From the cell containing the given text, extract its center point as [x, y] coordinate. 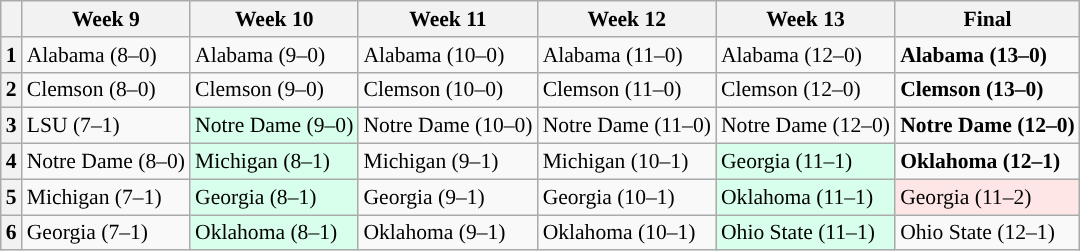
Clemson (13–0) [988, 90]
Final [988, 19]
Georgia (7–1) [106, 233]
6 [12, 233]
4 [12, 162]
Notre Dame (10–0) [448, 126]
Week 10 [274, 19]
3 [12, 126]
Oklahoma (8–1) [274, 233]
Ohio State (12–1) [988, 233]
Week 12 [627, 19]
Oklahoma (11–1) [806, 197]
Alabama (10–0) [448, 55]
Oklahoma (10–1) [627, 233]
Notre Dame (11–0) [627, 126]
Georgia (11–2) [988, 197]
Week 9 [106, 19]
Oklahoma (12–1) [988, 162]
Alabama (11–0) [627, 55]
2 [12, 90]
LSU (7–1) [106, 126]
Georgia (11–1) [806, 162]
Alabama (13–0) [988, 55]
Georgia (10–1) [627, 197]
Clemson (10–0) [448, 90]
Week 13 [806, 19]
1 [12, 55]
Georgia (8–1) [274, 197]
Michigan (8–1) [274, 162]
Michigan (9–1) [448, 162]
Ohio State (11–1) [806, 233]
Clemson (11–0) [627, 90]
Georgia (9–1) [448, 197]
Alabama (12–0) [806, 55]
Notre Dame (8–0) [106, 162]
Alabama (9–0) [274, 55]
Alabama (8–0) [106, 55]
Michigan (10–1) [627, 162]
Clemson (8–0) [106, 90]
5 [12, 197]
Week 11 [448, 19]
Clemson (9–0) [274, 90]
Notre Dame (9–0) [274, 126]
Oklahoma (9–1) [448, 233]
Michigan (7–1) [106, 197]
Clemson (12–0) [806, 90]
